Provide the (X, Y) coordinate of the cell's center where the given text is located.  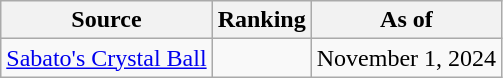
Source (106, 20)
Ranking (262, 20)
As of (406, 20)
November 1, 2024 (406, 58)
Sabato's Crystal Ball (106, 58)
